Return the [X, Y] coordinate for the center point of the cell that contains the specified text.  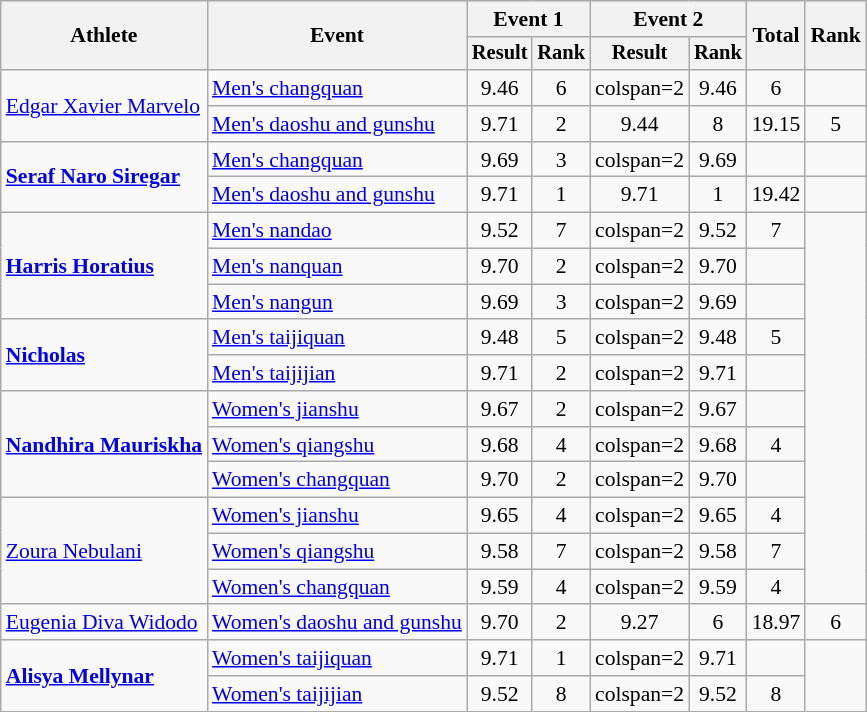
Men's nanquan [337, 267]
Nicholas [104, 356]
9.27 [640, 623]
Women's daoshu and gunshu [337, 623]
Athlete [104, 36]
Seraf Naro Siregar [104, 178]
9.44 [640, 124]
Event 1 [528, 19]
18.97 [776, 623]
Men's taijiquan [337, 338]
19.15 [776, 124]
Women's taijijian [337, 694]
19.42 [776, 195]
Harris Horatius [104, 266]
Total [776, 36]
Men's nandao [337, 231]
Nandhira Mauriskha [104, 444]
Edgar Xavier Marvelo [104, 106]
Event 2 [668, 19]
Eugenia Diva Widodo [104, 623]
Women's taijiquan [337, 658]
Men's taijijian [337, 373]
Event [337, 36]
Zoura Nebulani [104, 552]
Men's nangun [337, 302]
Alisya Mellynar [104, 676]
